For the text-containing cell, return its midpoint in (x, y) coordinate format. 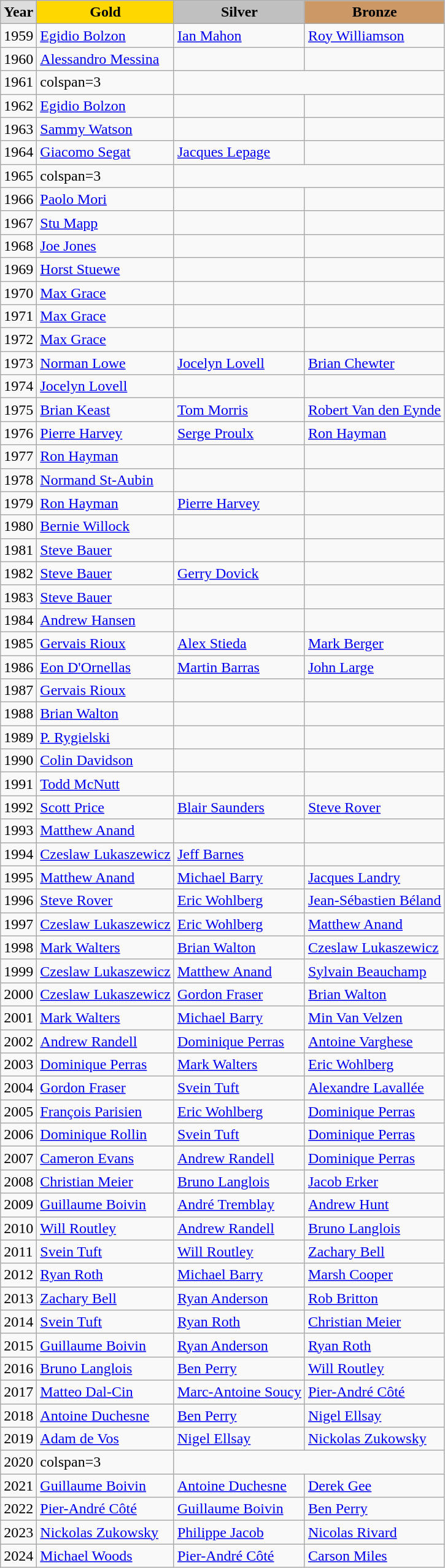
2013 (18, 1298)
Year (18, 12)
1967 (18, 222)
1984 (18, 620)
Horst Stuewe (106, 269)
2016 (18, 1368)
Matteo Dal-Cin (106, 1392)
2021 (18, 1486)
Michael Woods (106, 1556)
Ian Mahon (239, 36)
2017 (18, 1392)
Nicolas Rivard (374, 1532)
1996 (18, 901)
1994 (18, 854)
2024 (18, 1556)
1970 (18, 293)
1982 (18, 573)
2000 (18, 994)
1963 (18, 129)
2002 (18, 1041)
Sammy Watson (106, 129)
1995 (18, 877)
Paolo Mori (106, 199)
2023 (18, 1532)
1974 (18, 386)
1979 (18, 503)
2006 (18, 1135)
1965 (18, 176)
1966 (18, 199)
Alex Stieda (239, 643)
Andrew Hansen (106, 620)
Jacques Lepage (239, 152)
2011 (18, 1252)
2019 (18, 1439)
Todd McNutt (106, 784)
Silver (239, 12)
1968 (18, 246)
2004 (18, 1088)
1964 (18, 152)
Robert Van den Eynde (374, 410)
Min Van Velzen (374, 1017)
Jacques Landry (374, 877)
Bronze (374, 12)
1997 (18, 924)
1980 (18, 527)
Bernie Willock (106, 527)
Eon D'Ornellas (106, 667)
Adam de Vos (106, 1439)
Giacomo Segat (106, 152)
John Large (374, 667)
2001 (18, 1017)
1990 (18, 761)
2008 (18, 1182)
2018 (18, 1415)
1986 (18, 667)
Cameron Evans (106, 1158)
André Tremblay (239, 1205)
François Parisien (106, 1111)
P. Rygielski (106, 737)
1972 (18, 340)
Scott Price (106, 807)
Antoine Varghese (374, 1041)
Dominique Rollin (106, 1135)
Alexandre Lavallée (374, 1088)
2020 (18, 1462)
Derek Gee (374, 1486)
Gold (106, 12)
Tom Morris (239, 410)
Serge Proulx (239, 433)
1978 (18, 480)
1973 (18, 363)
Joe Jones (106, 246)
Jean-Sébastien Béland (374, 901)
1959 (18, 36)
Sylvain Beauchamp (374, 971)
1993 (18, 831)
Brian Keast (106, 410)
Philippe Jacob (239, 1532)
1991 (18, 784)
1971 (18, 316)
Blair Saunders (239, 807)
2010 (18, 1228)
1961 (18, 82)
Alessandro Messina (106, 59)
2022 (18, 1509)
2007 (18, 1158)
Mark Berger (374, 643)
Marsh Cooper (374, 1275)
1987 (18, 691)
Rob Britton (374, 1298)
2005 (18, 1111)
Carson Miles (374, 1556)
Stu Mapp (106, 222)
1960 (18, 59)
2009 (18, 1205)
Roy Williamson (374, 36)
1989 (18, 737)
Gerry Dovick (239, 573)
Jeff Barnes (239, 854)
2015 (18, 1345)
2012 (18, 1275)
1999 (18, 971)
1988 (18, 714)
2003 (18, 1065)
1981 (18, 550)
1977 (18, 457)
Normand St-Aubin (106, 480)
Colin Davidson (106, 761)
1992 (18, 807)
1976 (18, 433)
1985 (18, 643)
Andrew Hunt (374, 1205)
Jacob Erker (374, 1182)
1998 (18, 947)
Norman Lowe (106, 363)
1969 (18, 269)
Brian Chewter (374, 363)
1975 (18, 410)
2014 (18, 1322)
Martin Barras (239, 667)
Marc-Antoine Soucy (239, 1392)
1962 (18, 106)
1983 (18, 597)
